Extract the (X, Y) coordinate from the center of the cell holding the provided text.  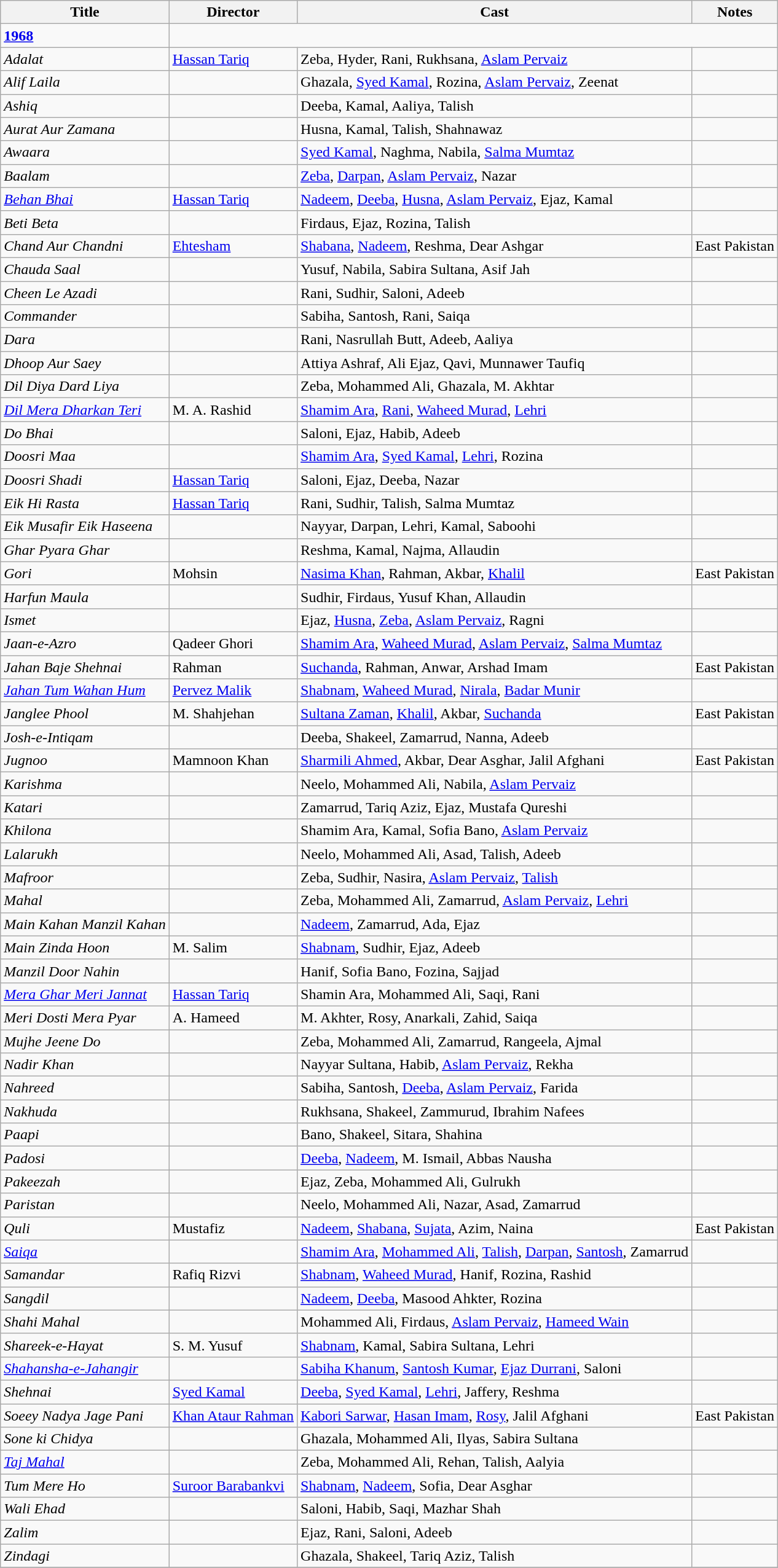
Ejaz, Husna, Zeba, Aslam Pervaiz, Ragni (495, 620)
Rukhsana, Shakeel, Zammurud, Ibrahim Nafees (495, 1111)
Shamim Ara, Waheed Murad, Aslam Pervaiz, Salma Mumtaz (495, 643)
Josh-e-Intiqam (85, 737)
Jaan-e-Azro (85, 643)
Ejaz, Zeba, Mohammed Ali, Gulrukh (495, 1182)
Suroor Barabankvi (233, 1486)
Eik Hi Rasta (85, 503)
Nayyar, Darpan, Lehri, Kamal, Saboohi (495, 527)
Chand Aur Chandni (85, 246)
Zindagi (85, 1556)
Shamim Ara, Kamal, Sofia Bano, Aslam Pervaiz (495, 831)
1968 (85, 36)
Doosri Maa (85, 457)
Dil Diya Dard Liya (85, 386)
M. Akhter, Rosy, Anarkali, Zahid, Saiqa (495, 1017)
Saloni, Ejaz, Deeba, Nazar (495, 480)
S. M. Yusuf (233, 1345)
Mafroor (85, 877)
Soeey Nadya Jage Pani (85, 1415)
Ismet (85, 620)
Dil Mera Dharkan Teri (85, 410)
Nadeem, Deeba, Husna, Aslam Pervaiz, Ejaz, Kamal (495, 199)
Deeba, Nadeem, M. Ismail, Abbas Nausha (495, 1158)
Mustafiz (233, 1228)
Nadeem, Deeba, Masood Ahkter, Rozina (495, 1298)
Zeba, Mohammed Ali, Rehan, Talish, Aalyia (495, 1462)
Hanif, Sofia Bano, Fozina, Sajjad (495, 971)
Main Kahan Manzil Kahan (85, 924)
Doosri Shadi (85, 480)
Ghazala, Shakeel, Tariq Aziz, Talish (495, 1556)
Ghazala, Mohammed Ali, Ilyas, Sabira Sultana (495, 1439)
Ghar Pyara Ghar (85, 550)
Alif Laila (85, 82)
Mera Ghar Meri Jannat (85, 994)
Dhoop Aur Saey (85, 363)
Director (233, 12)
Padosi (85, 1158)
Nadeem, Shabana, Sujata, Azim, Naina (495, 1228)
Rani, Nasrullah Butt, Adeeb, Aaliya (495, 340)
Sabiha, Santosh, Rani, Saiqa (495, 316)
Behan Bhai (85, 199)
Attiya Ashraf, Ali Ejaz, Qavi, Munnawer Taufiq (495, 363)
Meri Dosti Mera Pyar (85, 1017)
Rani, Sudhir, Talish, Salma Mumtaz (495, 503)
Cheen Le Azadi (85, 293)
Chauda Saal (85, 269)
Commander (85, 316)
Jugnoo (85, 761)
Pakeezah (85, 1182)
Kabori Sarwar, Hasan Imam, Rosy, Jalil Afghani (495, 1415)
Shamim Ara, Syed Kamal, Lehri, Rozina (495, 457)
Shabnam, Waheed Murad, Nirala, Badar Munir (495, 691)
Paapi (85, 1135)
Sultana Zaman, Khalil, Akbar, Suchanda (495, 714)
Quli (85, 1228)
Husna, Kamal, Talish, Shahnawaz (495, 129)
Adalat (85, 59)
Awaara (85, 152)
Sharmili Ahmed, Akbar, Dear Asghar, Jalil Afghani (495, 761)
Nahreed (85, 1088)
Baalam (85, 176)
Deeba, Kamal, Aaliya, Talish (495, 106)
Shamim Ara, Mohammed Ali, Talish, Darpan, Santosh, Zamarrud (495, 1252)
A. Hameed (233, 1017)
Saloni, Habib, Saqi, Mazhar Shah (495, 1509)
Ashiq (85, 106)
Shamim Ara, Rani, Waheed Murad, Lehri (495, 410)
Zeba, Mohammed Ali, Ghazala, M. Akhtar (495, 386)
Shabnam, Nadeem, Sofia, Dear Asghar (495, 1486)
Neelo, Mohammed Ali, Nabila, Aslam Pervaiz (495, 784)
Shareek-e-Hayat (85, 1345)
Lalarukh (85, 854)
Mahal (85, 901)
Sangdil (85, 1298)
Sabiha Khanum, Santosh Kumar, Ejaz Durrani, Saloni (495, 1368)
Nasima Khan, Rahman, Akbar, Khalil (495, 573)
M. A. Rashid (233, 410)
Zeba, Mohammed Ali, Zamarrud, Rangeela, Ajmal (495, 1041)
Rahman (233, 667)
Zeba, Hyder, Rani, Rukhsana, Aslam Pervaiz (495, 59)
Reshma, Kamal, Najma, Allaudin (495, 550)
Syed Kamal, Naghma, Nabila, Salma Mumtaz (495, 152)
Samandar (85, 1275)
Nakhuda (85, 1111)
Manzil Door Nahin (85, 971)
Sudhir, Firdaus, Yusuf Khan, Allaudin (495, 597)
Firdaus, Ejaz, Rozina, Talish (495, 222)
Zeba, Darpan, Aslam Pervaiz, Nazar (495, 176)
Ejaz, Rani, Saloni, Adeeb (495, 1532)
Bano, Shakeel, Sitara, Shahina (495, 1135)
Zeba, Mohammed Ali, Zamarrud, Aslam Pervaiz, Lehri (495, 901)
M. Shahjehan (233, 714)
Janglee Phool (85, 714)
Rafiq Rizvi (233, 1275)
Shehnai (85, 1392)
Khan Ataur Rahman (233, 1415)
Sabiha, Santosh, Deeba, Aslam Pervaiz, Farida (495, 1088)
Shahi Mahal (85, 1322)
Zalim (85, 1532)
Ghazala, Syed Kamal, Rozina, Aslam Pervaiz, Zeenat (495, 82)
Shamin Ara, Mohammed Ali, Saqi, Rani (495, 994)
Neelo, Mohammed Ali, Nazar, Asad, Zamarrud (495, 1205)
Neelo, Mohammed Ali, Asad, Talish, Adeeb (495, 854)
Deeba, Syed Kamal, Lehri, Jaffery, Reshma (495, 1392)
Main Zinda Hoon (85, 947)
Cast (495, 12)
Shabnam, Sudhir, Ejaz, Adeeb (495, 947)
Shabnam, Kamal, Sabira Sultana, Lehri (495, 1345)
Pervez Malik (233, 691)
Notes (735, 12)
M. Salim (233, 947)
Gori (85, 573)
Suchanda, Rahman, Anwar, Arshad Imam (495, 667)
Mohammed Ali, Firdaus, Aslam Pervaiz, Hameed Wain (495, 1322)
Wali Ehad (85, 1509)
Nayyar Sultana, Habib, Aslam Pervaiz, Rekha (495, 1065)
Rani, Sudhir, Saloni, Adeeb (495, 293)
Taj Mahal (85, 1462)
Saloni, Ejaz, Habib, Adeeb (495, 433)
Shabana, Nadeem, Reshma, Dear Ashgar (495, 246)
Shabnam, Waheed Murad, Hanif, Rozina, Rashid (495, 1275)
Mujhe Jeene Do (85, 1041)
Aurat Aur Zamana (85, 129)
Zamarrud, Tariq Aziz, Ejaz, Mustafa Qureshi (495, 807)
Nadeem, Zamarrud, Ada, Ejaz (495, 924)
Syed Kamal (233, 1392)
Katari (85, 807)
Mohsin (233, 573)
Beti Beta (85, 222)
Khilona (85, 831)
Deeba, Shakeel, Zamarrud, Nanna, Adeeb (495, 737)
Shahansha-e-Jahangir (85, 1368)
Mamnoon Khan (233, 761)
Eik Musafir Eik Haseena (85, 527)
Saiqa (85, 1252)
Tum Mere Ho (85, 1486)
Karishma (85, 784)
Jahan Tum Wahan Hum (85, 691)
Qadeer Ghori (233, 643)
Title (85, 12)
Yusuf, Nabila, Sabira Sultana, Asif Jah (495, 269)
Sone ki Chidya (85, 1439)
Dara (85, 340)
Zeba, Sudhir, Nasira, Aslam Pervaiz, Talish (495, 877)
Jahan Baje Shehnai (85, 667)
Nadir Khan (85, 1065)
Harfun Maula (85, 597)
Ehtesham (233, 246)
Do Bhai (85, 433)
Paristan (85, 1205)
